Provide the [X, Y] coordinate of the cell's center where the given text is located.  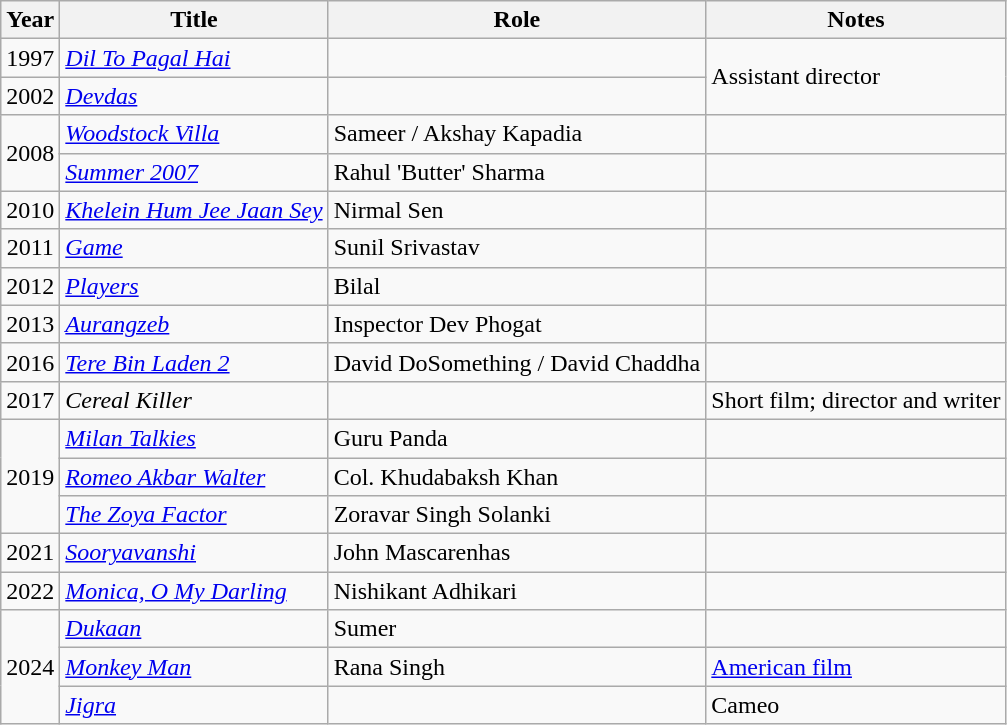
The Zoya Factor [194, 515]
Players [194, 286]
Col. Khudabaksh Khan [517, 477]
John Mascarenhas [517, 553]
2002 [30, 96]
Short film; director and writer [856, 400]
Inspector Dev Phogat [517, 324]
Sooryavanshi [194, 553]
Dil To Pagal Hai [194, 58]
Assistant director [856, 77]
2024 [30, 667]
Monkey Man [194, 667]
2012 [30, 286]
2017 [30, 400]
Milan Talkies [194, 438]
Zoravar Singh Solanki [517, 515]
Romeo Akbar Walter [194, 477]
Aurangzeb [194, 324]
Notes [856, 20]
Rahul 'Butter' Sharma [517, 172]
2016 [30, 362]
Woodstock Villa [194, 134]
Sunil Srivastav [517, 248]
2010 [30, 210]
Devdas [194, 96]
Title [194, 20]
Sameer / Akshay Kapadia [517, 134]
Cereal Killer [194, 400]
Monica, O My Darling [194, 591]
Khelein Hum Jee Jaan Sey [194, 210]
Game [194, 248]
2019 [30, 476]
Dukaan [194, 629]
Cameo [856, 705]
Role [517, 20]
2008 [30, 153]
2013 [30, 324]
Tere Bin Laden 2 [194, 362]
Guru Panda [517, 438]
Summer 2007 [194, 172]
Sumer [517, 629]
2022 [30, 591]
Year [30, 20]
2011 [30, 248]
2021 [30, 553]
American film [856, 667]
Jigra [194, 705]
Nishikant Adhikari [517, 591]
Nirmal Sen [517, 210]
Bilal [517, 286]
Rana Singh [517, 667]
1997 [30, 58]
David DoSomething / David Chaddha [517, 362]
